Pinpoint the cell where the given text exists, returning its [X, Y] midpoint coordinate. 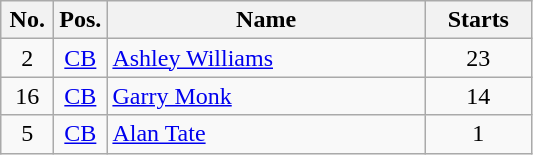
No. [28, 20]
14 [478, 96]
Alan Tate [266, 134]
2 [28, 58]
Name [266, 20]
23 [478, 58]
Pos. [80, 20]
Garry Monk [266, 96]
Ashley Williams [266, 58]
1 [478, 134]
5 [28, 134]
16 [28, 96]
Starts [478, 20]
